Provide the [X, Y] coordinate of the cell's center where the given text is located.  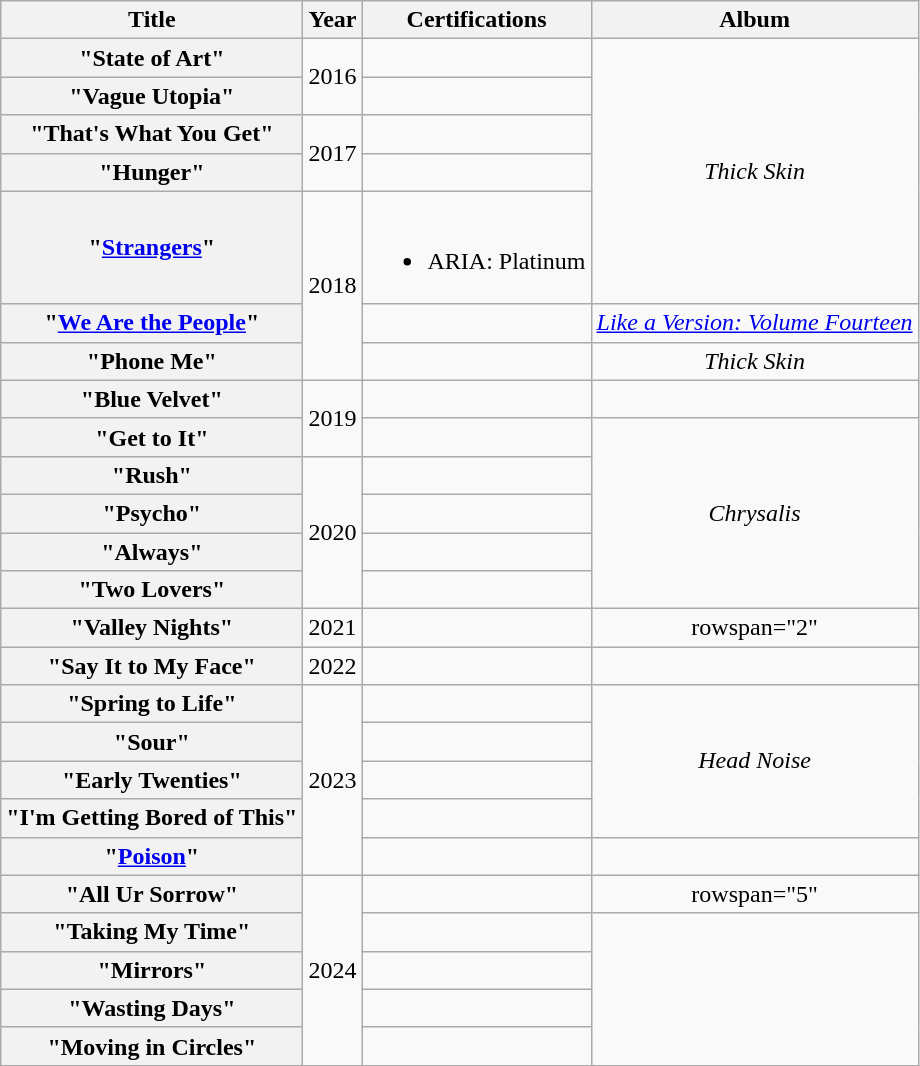
2018 [332, 286]
2019 [332, 418]
Year [332, 20]
"Two Lovers" [152, 590]
"Hunger" [152, 172]
"Sour" [152, 742]
Like a Version: Volume Fourteen [754, 323]
"Phone Me" [152, 361]
2022 [332, 666]
rowspan="5" [754, 894]
2021 [332, 628]
"Spring to Life" [152, 704]
"Say It to My Face" [152, 666]
"All Ur Sorrow" [152, 894]
"Psycho" [152, 513]
"I'm Getting Bored of This" [152, 818]
Title [152, 20]
Album [754, 20]
"Early Twenties" [152, 780]
2017 [332, 153]
2020 [332, 532]
"Rush" [152, 475]
2016 [332, 77]
"State of Art" [152, 58]
2024 [332, 970]
"Poison" [152, 856]
rowspan="2" [754, 628]
Chrysalis [754, 513]
"Wasting Days" [152, 1008]
"Blue Velvet" [152, 399]
"That's What You Get" [152, 134]
"Strangers" [152, 248]
"Always" [152, 551]
Certifications [476, 20]
2023 [332, 780]
"Taking My Time" [152, 932]
"Mirrors" [152, 970]
"Valley Nights" [152, 628]
"Vague Utopia" [152, 96]
ARIA: Platinum [476, 248]
"Get to It" [152, 437]
"Moving in Circles" [152, 1046]
"We Are the People" [152, 323]
Head Noise [754, 761]
